Extract the (x, y) coordinate from the center of the cell holding the provided text.  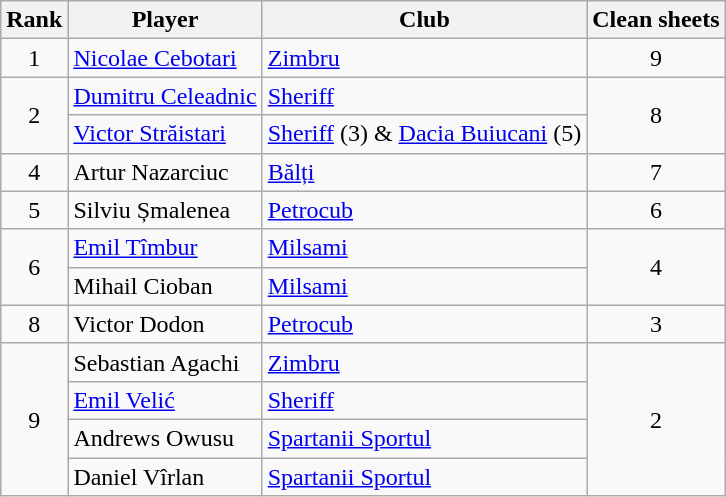
Victor Străistari (165, 134)
Mihail Cioban (165, 286)
Artur Nazarciuc (165, 172)
Sebastian Agachi (165, 362)
Dumitru Celeadnic (165, 96)
Sheriff (3) & Dacia Buiucani (5) (424, 134)
7 (656, 172)
3 (656, 324)
Bălți (424, 172)
Clean sheets (656, 20)
Nicolae Cebotari (165, 58)
Victor Dodon (165, 324)
5 (34, 210)
Club (424, 20)
Silviu Șmalenea (165, 210)
1 (34, 58)
Rank (34, 20)
Emil Velić (165, 400)
Andrews Owusu (165, 438)
Daniel Vîrlan (165, 477)
Emil Tîmbur (165, 248)
Player (165, 20)
